Output the (X, Y) coordinate of the center of the cell containing the given text.  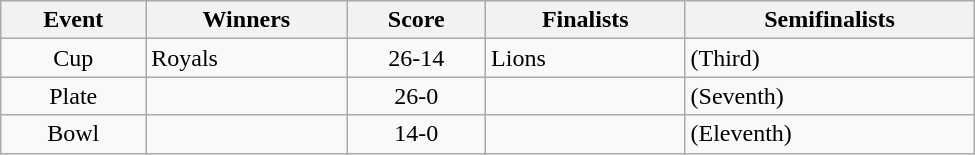
Plate (74, 96)
(Eleventh) (830, 134)
Cup (74, 58)
Winners (246, 20)
14-0 (416, 134)
Score (416, 20)
Royals (246, 58)
Bowl (74, 134)
(Third) (830, 58)
26-14 (416, 58)
(Seventh) (830, 96)
Lions (586, 58)
Event (74, 20)
Finalists (586, 20)
Semifinalists (830, 20)
26-0 (416, 96)
